Provide the [x, y] coordinate of the cell's center where the given text is located.  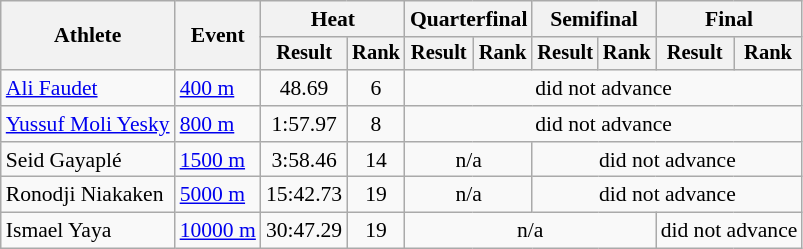
6 [376, 88]
3:58.46 [304, 160]
10000 m [218, 231]
5000 m [218, 195]
Athlete [88, 36]
15:42.73 [304, 195]
400 m [218, 88]
Yussuf Moli Yesky [88, 124]
14 [376, 160]
1500 m [218, 160]
Ali Faudet [88, 88]
Final [730, 19]
Semifinal [594, 19]
Seid Gayaplé [88, 160]
48.69 [304, 88]
Ronodji Niakaken [88, 195]
Quarterfinal [469, 19]
1:57.97 [304, 124]
Event [218, 36]
30:47.29 [304, 231]
Ismael Yaya [88, 231]
8 [376, 124]
Heat [333, 19]
800 m [218, 124]
